Search for the cell housing the specified text and yield its [x, y] center coordinate. 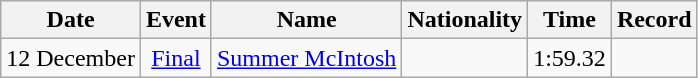
Event [176, 20]
1:59.32 [570, 58]
Date [71, 20]
Time [570, 20]
Summer McIntosh [306, 58]
12 December [71, 58]
Final [176, 58]
Nationality [465, 20]
Record [654, 20]
Name [306, 20]
